Return [x, y] of the center of cell containing provided text 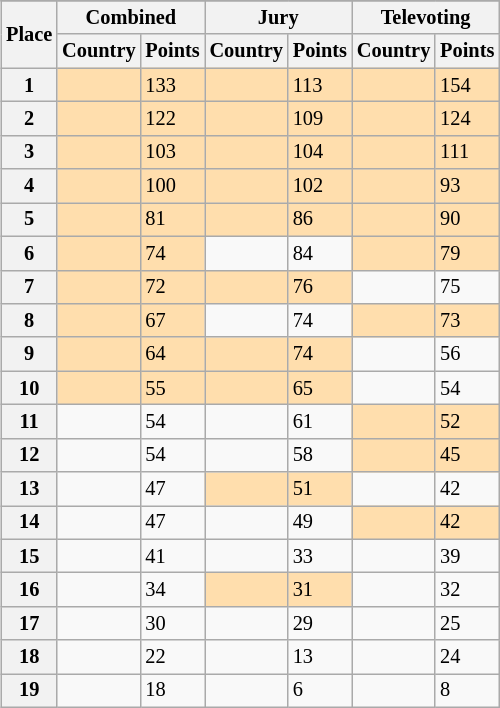
73 [467, 321]
113 [320, 85]
58 [320, 455]
3 [29, 152]
100 [172, 186]
154 [467, 85]
10 [29, 388]
61 [320, 422]
31 [320, 590]
75 [467, 287]
12 [29, 455]
52 [467, 422]
7 [29, 287]
29 [320, 624]
16 [29, 590]
49 [320, 523]
65 [320, 388]
86 [320, 220]
11 [29, 422]
15 [29, 556]
Combined [130, 18]
9 [29, 354]
122 [172, 119]
5 [29, 220]
56 [467, 354]
2 [29, 119]
84 [320, 253]
14 [29, 523]
79 [467, 253]
Jury [278, 18]
64 [172, 354]
93 [467, 186]
Televoting [426, 18]
25 [467, 624]
32 [467, 590]
72 [172, 287]
133 [172, 85]
33 [320, 556]
1 [29, 85]
17 [29, 624]
103 [172, 152]
109 [320, 119]
41 [172, 556]
39 [467, 556]
30 [172, 624]
55 [172, 388]
19 [29, 691]
45 [467, 455]
Place [29, 34]
111 [467, 152]
51 [320, 489]
90 [467, 220]
104 [320, 152]
81 [172, 220]
34 [172, 590]
76 [320, 287]
102 [320, 186]
22 [172, 657]
67 [172, 321]
124 [467, 119]
4 [29, 186]
24 [467, 657]
